Provide the (X, Y) coordinate of the cell's center where the given text is located.  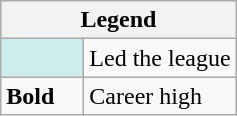
Career high (160, 96)
Legend (118, 20)
Led the league (160, 58)
Bold (42, 96)
